From the cell containing the given text, extract its center point as [X, Y] coordinate. 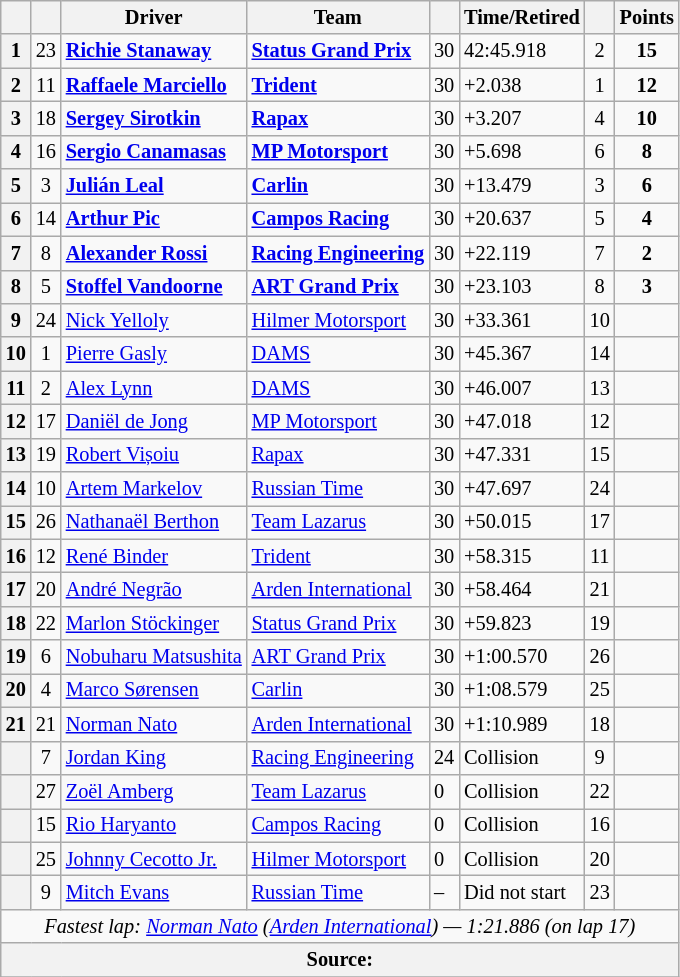
+20.637 [522, 219]
+47.697 [522, 489]
Raffaele Marciello [154, 85]
Pierre Gasly [154, 354]
+1:10.989 [522, 724]
Mitch Evans [154, 892]
Johnny Cecotto Jr. [154, 859]
+46.007 [522, 388]
+5.698 [522, 152]
Julián Leal [154, 186]
Daniël de Jong [154, 421]
Sergey Sirotkin [154, 118]
27 [46, 791]
Nobuharu Matsushita [154, 657]
Points [647, 17]
42:45.918 [522, 51]
Driver [154, 17]
Norman Nato [154, 724]
Marlon Stöckinger [154, 623]
Jordan King [154, 758]
Source: [340, 960]
+23.103 [522, 287]
+47.331 [522, 455]
Team [338, 17]
+13.479 [522, 186]
Robert Vișoiu [154, 455]
+45.367 [522, 354]
+3.207 [522, 118]
+33.361 [522, 320]
René Binder [154, 556]
+59.823 [522, 623]
Did not start [522, 892]
Time/Retired [522, 17]
+58.464 [522, 589]
+1:08.579 [522, 690]
+22.119 [522, 253]
Stoffel Vandoorne [154, 287]
Arthur Pic [154, 219]
Zoël Amberg [154, 791]
+47.018 [522, 421]
André Negrão [154, 589]
– [444, 892]
Richie Stanaway [154, 51]
Sergio Canamasas [154, 152]
+50.015 [522, 522]
Fastest lap: Norman Nato (Arden International) — 1:21.886 (on lap 17) [340, 926]
Alexander Rossi [154, 253]
Nick Yelloly [154, 320]
Nathanaël Berthon [154, 522]
+2.038 [522, 85]
Alex Lynn [154, 388]
+1:00.570 [522, 657]
Rio Haryanto [154, 825]
Marco Sørensen [154, 690]
+58.315 [522, 556]
Artem Markelov [154, 489]
